Search for the cell housing the specified text and yield its [X, Y] center coordinate. 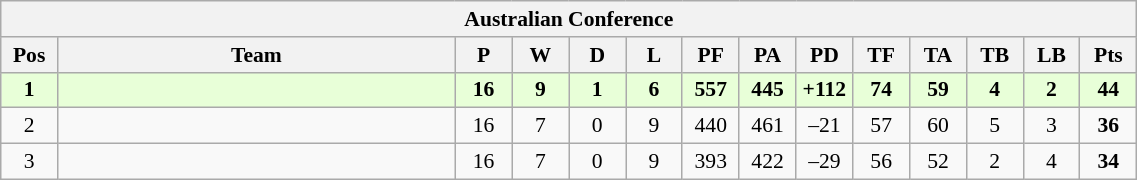
393 [710, 162]
Australian Conference [569, 19]
44 [1108, 90]
59 [938, 90]
57 [882, 126]
TF [882, 55]
445 [768, 90]
52 [938, 162]
–29 [824, 162]
PA [768, 55]
Pos [30, 55]
Pts [1108, 55]
60 [938, 126]
–21 [824, 126]
5 [994, 126]
PD [824, 55]
36 [1108, 126]
461 [768, 126]
34 [1108, 162]
D [598, 55]
TA [938, 55]
TB [994, 55]
56 [882, 162]
74 [882, 90]
557 [710, 90]
Team [257, 55]
+112 [824, 90]
W [540, 55]
PF [710, 55]
422 [768, 162]
LB [1052, 55]
440 [710, 126]
L [654, 55]
P [484, 55]
6 [654, 90]
